Return the (x, y) coordinate for the center point of the cell that contains the specified text.  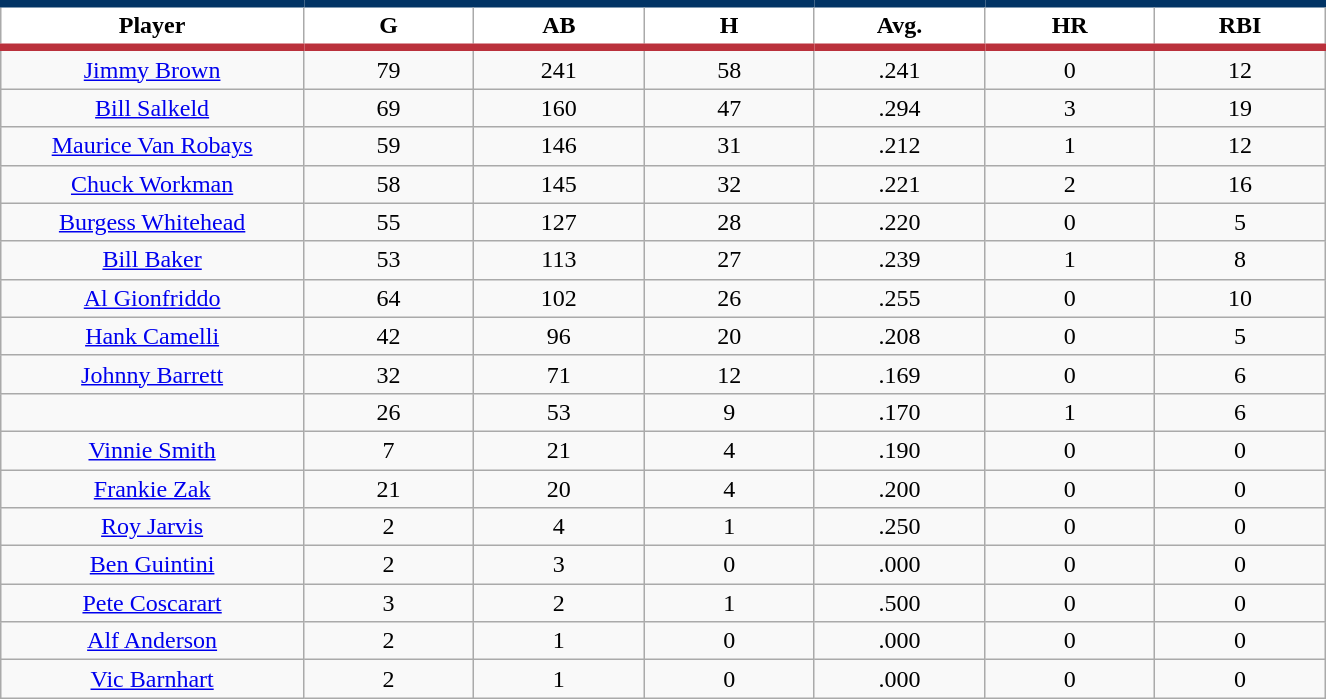
19 (1240, 108)
27 (729, 260)
Avg. (899, 26)
RBI (1240, 26)
.239 (899, 260)
145 (559, 184)
Vic Barnhart (152, 679)
Al Gionfriddo (152, 298)
71 (559, 374)
Vinnie Smith (152, 450)
HR (1070, 26)
.221 (899, 184)
7 (388, 450)
Maurice Van Robays (152, 146)
Jimmy Brown (152, 68)
146 (559, 146)
241 (559, 68)
.241 (899, 68)
.294 (899, 108)
31 (729, 146)
113 (559, 260)
127 (559, 222)
Bill Baker (152, 260)
.250 (899, 527)
28 (729, 222)
Pete Coscarart (152, 603)
G (388, 26)
.255 (899, 298)
55 (388, 222)
Burgess Whitehead (152, 222)
102 (559, 298)
H (729, 26)
Frankie Zak (152, 489)
Hank Camelli (152, 336)
Bill Salkeld (152, 108)
64 (388, 298)
.190 (899, 450)
.500 (899, 603)
.208 (899, 336)
16 (1240, 184)
42 (388, 336)
59 (388, 146)
.220 (899, 222)
.170 (899, 412)
9 (729, 412)
Alf Anderson (152, 641)
Chuck Workman (152, 184)
Ben Guintini (152, 565)
160 (559, 108)
AB (559, 26)
79 (388, 68)
.200 (899, 489)
Player (152, 26)
Roy Jarvis (152, 527)
47 (729, 108)
.212 (899, 146)
69 (388, 108)
96 (559, 336)
Johnny Barrett (152, 374)
8 (1240, 260)
10 (1240, 298)
.169 (899, 374)
